Search for the cell housing the specified text and yield its [X, Y] center coordinate. 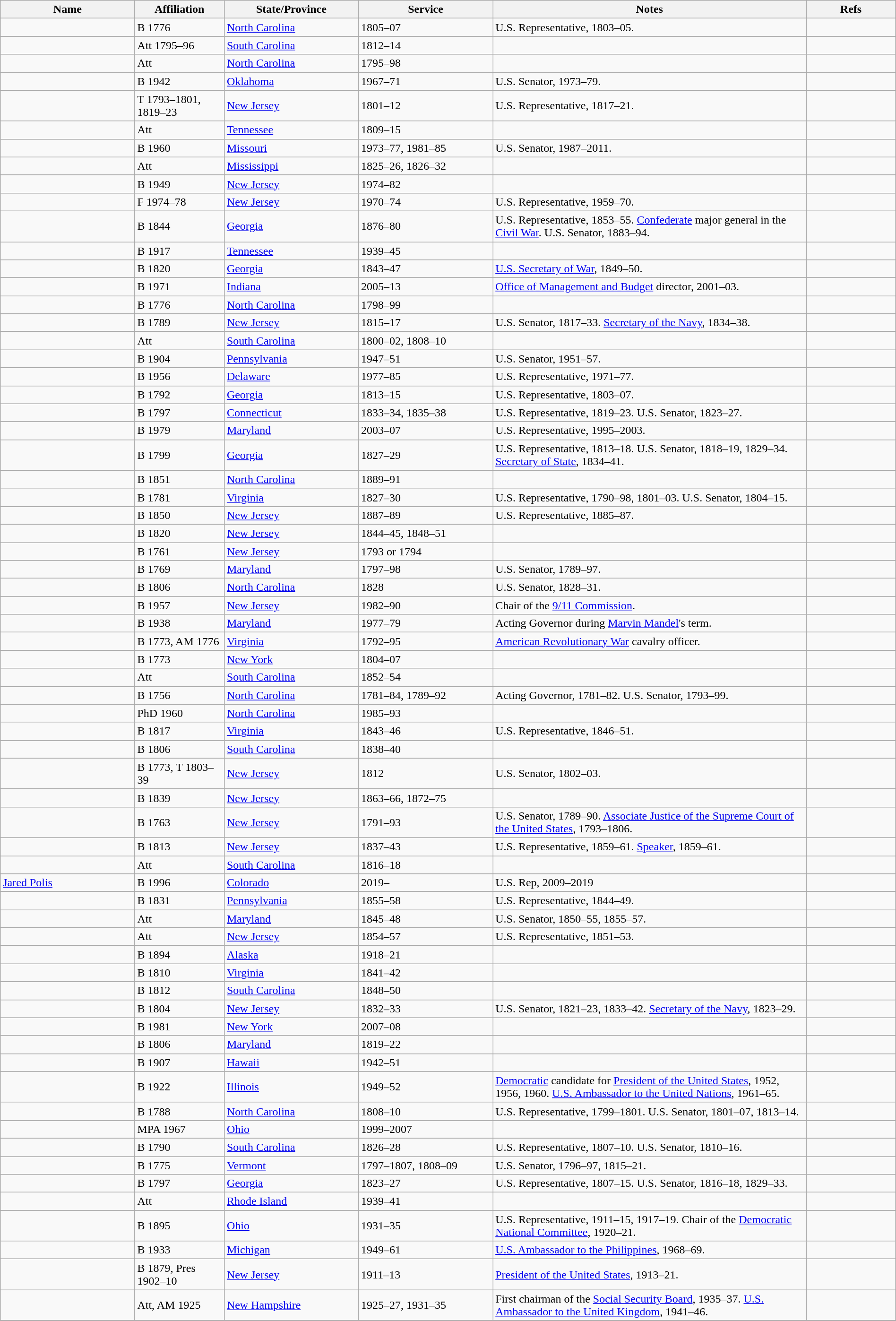
1843–46 [426, 731]
B 1938 [180, 623]
Rhode Island [291, 1201]
B 1773 [180, 659]
B 1996 [180, 883]
Colorado [291, 883]
U.S. Representative, 1844–49. [649, 901]
Refs [851, 9]
1852–54 [426, 677]
Vermont [291, 1165]
1863–66, 1872–75 [426, 798]
U.S. Representative, 1790–98, 1801–03. U.S. Senator, 1804–15. [649, 497]
B 1949 [180, 184]
U.S. Representative, 1885–87. [649, 515]
1939–45 [426, 251]
B 1775 [180, 1165]
1805–07 [426, 27]
U.S. Senator, 1796–97, 1815–21. [649, 1165]
U.S. Representative, 1807–10. U.S. Senator, 1810–16. [649, 1147]
1947–51 [426, 359]
Att 1795–96 [180, 45]
1797–98 [426, 570]
1974–82 [426, 184]
2019– [426, 883]
B 1851 [180, 479]
U.S. Senator, 1951–57. [649, 359]
B 1850 [180, 515]
U.S. Representative, 1803–07. [649, 395]
1813–15 [426, 395]
1819–22 [426, 1045]
Connecticut [291, 413]
1798–99 [426, 305]
1889–91 [426, 479]
B 1773, AM 1776 [180, 641]
1823–27 [426, 1183]
B 1956 [180, 377]
1970–74 [426, 202]
1837–43 [426, 846]
B 1813 [180, 846]
1809–15 [426, 130]
U.S. Representative, 1799–1801. U.S. Senator, 1801–07, 1813–14. [649, 1111]
1826–28 [426, 1147]
1949–52 [426, 1087]
1833–34, 1835–38 [426, 413]
1812–14 [426, 45]
1844–45, 1848–51 [426, 533]
U.S. Senator, 1973–79. [649, 81]
U.S. Senator, 1789–90. Associate Justice of the Supreme Court of the United States, 1793–1806. [649, 822]
2007–08 [426, 1027]
1982–90 [426, 605]
F 1974–78 [180, 202]
1800–02, 1808–10 [426, 341]
Democratic candidate for President of the United States, 1952, 1956, 1960. U.S. Ambassador to the United Nations, 1961–65. [649, 1087]
B 1773, T 1803–39 [180, 773]
1854–57 [426, 937]
1845–48 [426, 919]
1832–33 [426, 1009]
Missouri [291, 148]
Service [426, 9]
1942–51 [426, 1062]
1876–80 [426, 226]
U.S. Senator, 1828–31. [649, 587]
Delaware [291, 377]
1815–17 [426, 323]
1797–1807, 1808–09 [426, 1165]
President of the United States, 1913–21. [649, 1274]
Mississippi [291, 166]
B 1804 [180, 1009]
U.S. Senator, 1821–23, 1833–42. Secretary of the Navy, 1823–29. [649, 1009]
U.S. Ambassador to the Philippines, 1968–69. [649, 1250]
U.S. Senator, 1987–2011. [649, 148]
B 1895 [180, 1226]
B 1756 [180, 695]
U.S. Senator, 1789–97. [649, 570]
B 1894 [180, 955]
1887–89 [426, 515]
1791–93 [426, 822]
1808–10 [426, 1111]
B 1933 [180, 1250]
B 1831 [180, 901]
1931–35 [426, 1226]
B 1917 [180, 251]
1828 [426, 587]
1792–95 [426, 641]
Office of Management and Budget director, 2001–03. [649, 287]
U.S. Representative, 1995–2003. [649, 431]
1973–77, 1981–85 [426, 148]
1939–41 [426, 1201]
U.S. Representative, 1853–55. Confederate major general in the Civil War. U.S. Senator, 1883–94. [649, 226]
1999–2007 [426, 1129]
State/Province [291, 9]
Acting Governor during Marvin Mandel's term. [649, 623]
1843–47 [426, 269]
1855–58 [426, 901]
B 1781 [180, 497]
Michigan [291, 1250]
1793 or 1794 [426, 552]
1848–50 [426, 991]
2005–13 [426, 287]
1977–79 [426, 623]
1812 [426, 773]
Notes [649, 9]
MPA 1967 [180, 1129]
Jared Polis [68, 883]
U.S. Representative, 1817–21. [649, 106]
Illinois [291, 1087]
B 1844 [180, 226]
U.S. Representative, 1803–05. [649, 27]
B 1904 [180, 359]
B 1839 [180, 798]
Hawaii [291, 1062]
Att, AM 1925 [180, 1305]
1985–93 [426, 713]
B 1907 [180, 1062]
1827–30 [426, 497]
Name [68, 9]
B 1971 [180, 287]
B 1960 [180, 148]
Affiliation [180, 9]
B 1942 [180, 81]
B 1789 [180, 323]
1781–84, 1789–92 [426, 695]
U.S. Representative, 1911–15, 1917–19. Chair of the Democratic National Committee, 1920–21. [649, 1226]
U.S. Senator, 1802–03. [649, 773]
1801–12 [426, 106]
1804–07 [426, 659]
Chair of the 9/11 Commission. [649, 605]
B 1788 [180, 1111]
1925–27, 1931–35 [426, 1305]
U.S. Representative, 1819–23. U.S. Senator, 1823–27. [649, 413]
B 1817 [180, 731]
Indiana [291, 287]
U.S. Representative, 1859–61. Speaker, 1859–61. [649, 846]
American Revolutionary War cavalry officer. [649, 641]
B 1761 [180, 552]
B 1763 [180, 822]
1827–29 [426, 455]
Oklahoma [291, 81]
First chairman of the Social Security Board, 1935–37. U.S. Ambassador to the United Kingdom, 1941–46. [649, 1305]
B 1981 [180, 1027]
Alaska [291, 955]
U.S. Senator, 1850–55, 1855–57. [649, 919]
1838–40 [426, 749]
1816–18 [426, 864]
1967–71 [426, 81]
U.S. Senator, 1817–33. Secretary of the Navy, 1834–38. [649, 323]
B 1799 [180, 455]
U.S. Representative, 1959–70. [649, 202]
1977–85 [426, 377]
B 1957 [180, 605]
U.S. Representative, 1971–77. [649, 377]
1918–21 [426, 955]
1825–26, 1826–32 [426, 166]
B 1979 [180, 431]
U.S. Representative, 1846–51. [649, 731]
B 1812 [180, 991]
2003–07 [426, 431]
B 1810 [180, 973]
B 1879, Pres 1902–10 [180, 1274]
PhD 1960 [180, 713]
1841–42 [426, 973]
1795–98 [426, 63]
T 1793–1801, 1819–23 [180, 106]
U.S. Representative, 1807–15. U.S. Senator, 1816–18, 1829–33. [649, 1183]
B 1792 [180, 395]
Acting Governor, 1781–82. U.S. Senator, 1793–99. [649, 695]
U.S. Representative, 1851–53. [649, 937]
B 1790 [180, 1147]
U.S. Secretary of War, 1849–50. [649, 269]
U.S. Rep, 2009–2019 [649, 883]
New Hampshire [291, 1305]
1949–61 [426, 1250]
1911–13 [426, 1274]
B 1922 [180, 1087]
B 1769 [180, 570]
U.S. Representative, 1813–18. U.S. Senator, 1818–19, 1829–34. Secretary of State, 1834–41. [649, 455]
